Find where the given text appears and provide that cell's center as [x, y] coordinate. 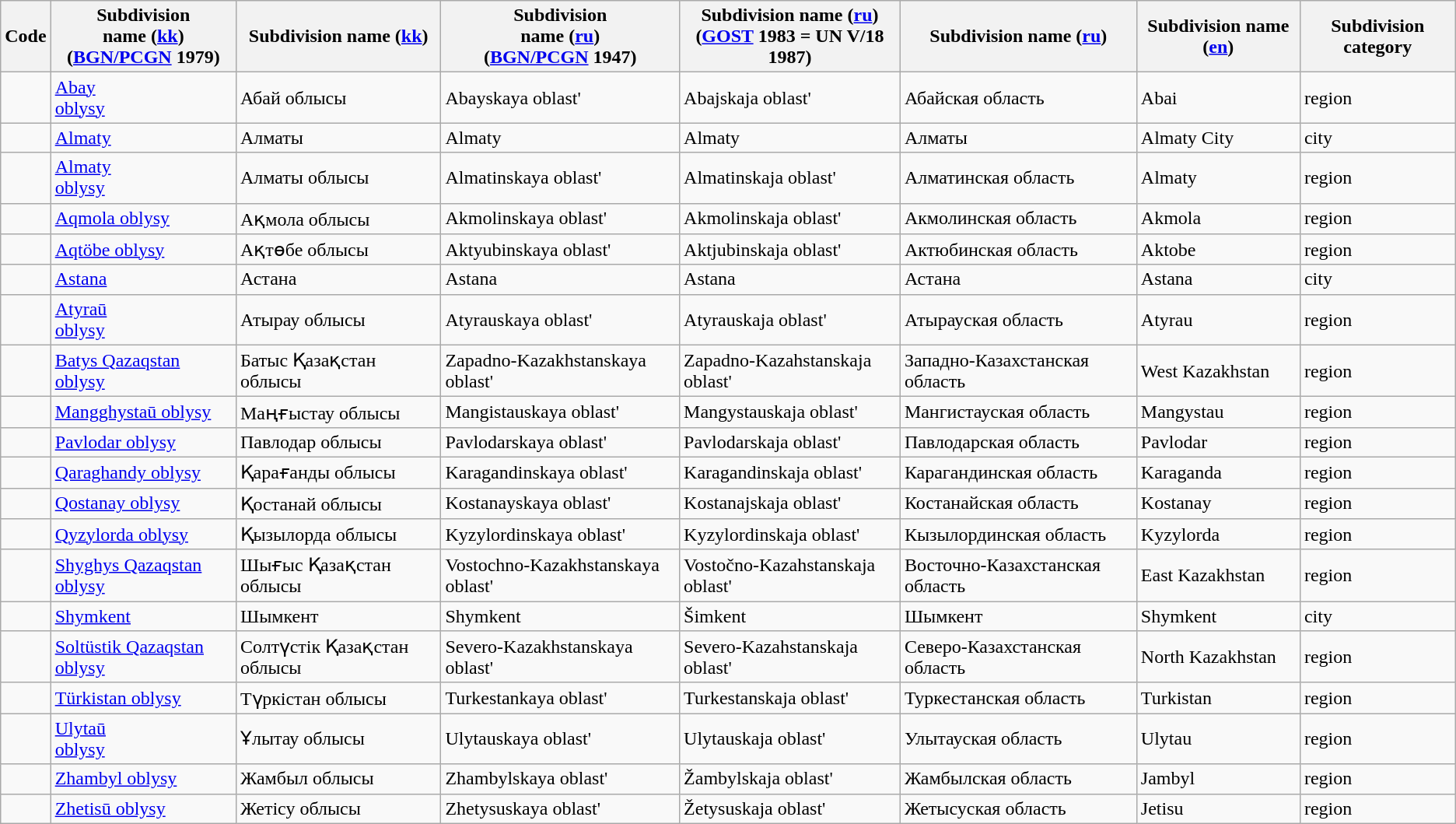
Severo-Kazahstanskaja oblast' [790, 657]
Šimkent [790, 616]
Атырауская область [1018, 319]
Subdivision name (kk) [338, 37]
Subdivisionname (kk)(BGN/PCGN 1979) [143, 37]
Aktjubinskaja oblast' [790, 250]
Akmolinskaja oblast' [790, 219]
Almatyoblysy [143, 177]
Kyzylordinskaya oblast' [560, 535]
Абай облысы [338, 98]
East Kazakhstan [1218, 576]
Batys Qazaqstan oblysy [143, 370]
Turkestanskaja oblast' [790, 698]
Қызылорда облысы [338, 535]
Жамбыл облысы [338, 779]
Алматы облысы [338, 177]
Abai [1218, 98]
Pavlodarskaja oblast' [790, 442]
Akmola [1218, 219]
Павлодар облысы [338, 442]
Kostanajskaja oblast' [790, 503]
Almatinskaja oblast' [790, 177]
Zhambylskaya oblast' [560, 779]
Восточно-Казахстанская область [1018, 576]
Кызылординская область [1018, 535]
Северо-Казахстанская область [1018, 657]
Turkestankaya oblast' [560, 698]
Западно-Казахстанская область [1018, 370]
Žetysuskaja oblast' [790, 808]
Karagandinskaya oblast' [560, 472]
Türkistan oblysy [143, 698]
Aktyubinskaya oblast' [560, 250]
Карагандинская область [1018, 472]
Akmolinskaya oblast' [560, 219]
Улытауская область [1018, 739]
Kostanay [1218, 503]
Karagandinskaja oblast' [790, 472]
Žambylskaja oblast' [790, 779]
Subdivision name (ru)(GOST 1983 = UN V/18 1987) [790, 37]
Severo-Kazakhstanskaya oblast' [560, 657]
Zhetysuskaya oblast' [560, 808]
Алматинская область [1018, 177]
North Kazakhstan [1218, 657]
Костанайская область [1018, 503]
Karaganda [1218, 472]
Ақмола облысы [338, 219]
Ulytaūoblysy [143, 739]
Vostočno-Kazahstanskaja oblast' [790, 576]
Vostochno-Kazakhstanskaya oblast' [560, 576]
Kyzylordinskaja oblast' [790, 535]
Жетісу облысы [338, 808]
Shyghys Qazaqstan oblysy [143, 576]
Pavlodar [1218, 442]
Павлодарская область [1018, 442]
Ұлытау облысы [338, 739]
Zapadno-Kazahstanskaja oblast' [790, 370]
Abayoblysy [143, 98]
Subdivision category [1377, 37]
Atyrauskaya oblast' [560, 319]
Мангистауская область [1018, 412]
Түркістан облысы [338, 698]
Солтүстік Қазақстан облысы [338, 657]
Абайская область [1018, 98]
Mangystau [1218, 412]
Zhetisū oblysy [143, 808]
Ulytauskaja oblast' [790, 739]
Жетысуская область [1018, 808]
Kyzylorda [1218, 535]
Abayskaya oblast' [560, 98]
Jambyl [1218, 779]
Ақтөбе облысы [338, 250]
Атырау облысы [338, 319]
Акмолинская область [1018, 219]
Qostanay oblysy [143, 503]
Aqtöbe oblysy [143, 250]
Маңғыстау облысы [338, 412]
Qaraghandy oblysy [143, 472]
Code [26, 37]
Atyrauskaja oblast' [790, 319]
Шығыс Қазақстан облысы [338, 576]
Aktobe [1218, 250]
Ulytauskaya oblast' [560, 739]
Qyzylorda oblysy [143, 535]
Mangistauskaya oblast' [560, 412]
Pavlodarskaya oblast' [560, 442]
Mangystauskaja oblast' [790, 412]
Soltüstik Qazaqstan oblysy [143, 657]
Aqmola oblysy [143, 219]
Subdivision name (ru) [1018, 37]
Atyrau [1218, 319]
Zhambyl oblysy [143, 779]
Mangghystaū oblysy [143, 412]
Жамбылская область [1018, 779]
Pavlodar oblysy [143, 442]
Zapadno-Kazakhstanskaya oblast' [560, 370]
Abajskaja oblast' [790, 98]
Туркестанская область [1018, 698]
Almatinskaya oblast' [560, 177]
Ulytau [1218, 739]
Актюбинская область [1018, 250]
Almaty City [1218, 138]
Jetisu [1218, 808]
Kostanayskaya oblast' [560, 503]
Subdivision name (en) [1218, 37]
Subdivisionname (ru)(BGN/PCGN 1947) [560, 37]
Atyraūoblysy [143, 319]
Қарағанды облысы [338, 472]
West Kazakhstan [1218, 370]
Turkistan [1218, 698]
Қостанай облысы [338, 503]
Батыс Қазақстан облысы [338, 370]
